From the cell containing the given text, extract its center point as [X, Y] coordinate. 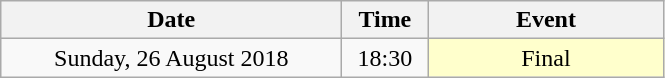
Time [385, 20]
Final [546, 58]
Date [172, 20]
18:30 [385, 58]
Event [546, 20]
Sunday, 26 August 2018 [172, 58]
